Locate the cell with the specified text and output its (x, y) center coordinate. 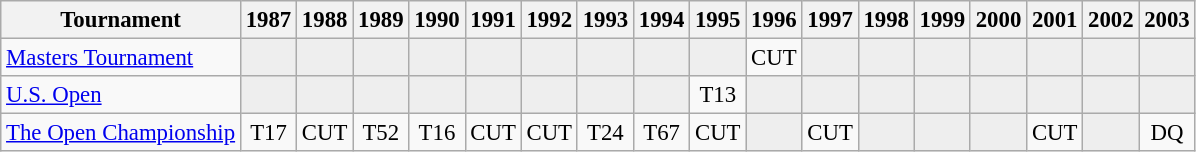
1995 (718, 20)
1989 (381, 20)
1996 (774, 20)
T24 (605, 133)
1994 (661, 20)
T52 (381, 133)
1991 (493, 20)
1998 (886, 20)
1987 (268, 20)
2002 (1111, 20)
2000 (998, 20)
2001 (1055, 20)
T17 (268, 133)
1993 (605, 20)
T16 (437, 133)
Tournament (121, 20)
Masters Tournament (121, 58)
2003 (1167, 20)
The Open Championship (121, 133)
DQ (1167, 133)
1992 (549, 20)
1997 (830, 20)
U.S. Open (121, 95)
1999 (942, 20)
1990 (437, 20)
T13 (718, 95)
T67 (661, 133)
1988 (325, 20)
